Determine the (x, y) coordinate at the center of the cell enclosing the given text.  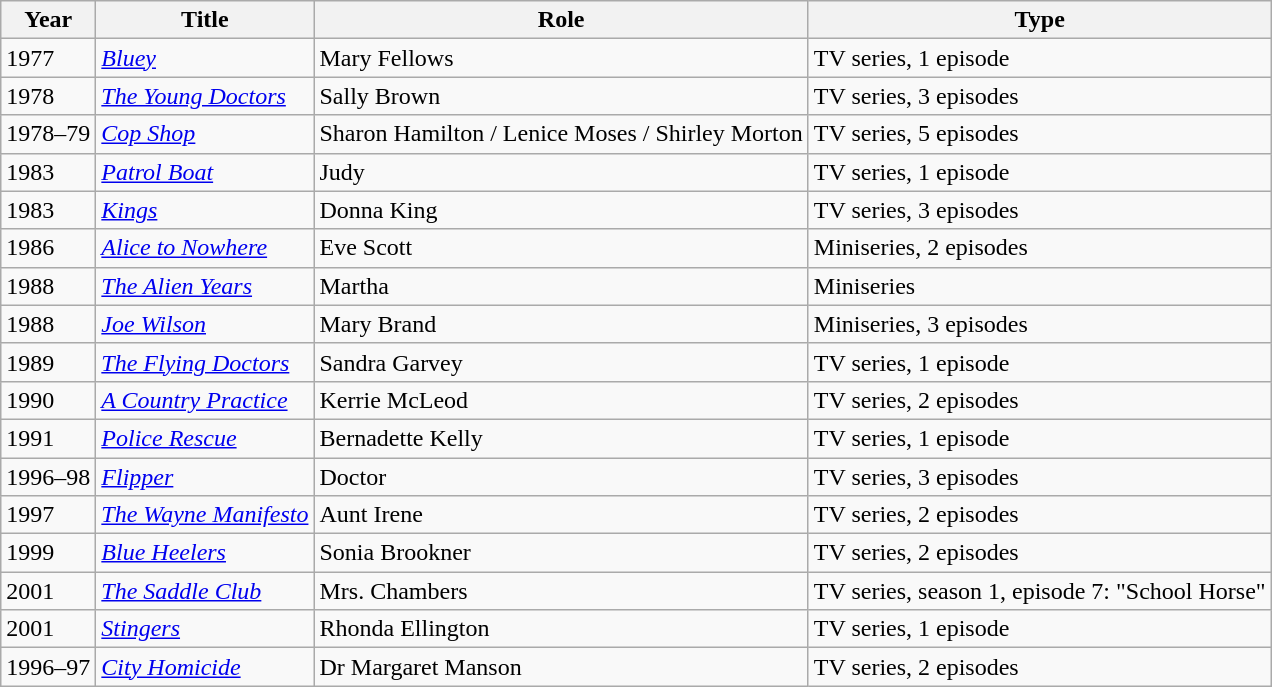
Joe Wilson (205, 324)
Bluey (205, 58)
Sharon Hamilton / Lenice Moses / Shirley Morton (561, 134)
1991 (48, 438)
Stingers (205, 629)
Sandra Garvey (561, 362)
Sonia Brookner (561, 553)
Doctor (561, 477)
Role (561, 20)
1997 (48, 515)
Mary Fellows (561, 58)
Sally Brown (561, 96)
Aunt Irene (561, 515)
Eve Scott (561, 248)
Bernadette Kelly (561, 438)
1977 (48, 58)
Kings (205, 210)
Miniseries (1040, 286)
Cop Shop (205, 134)
The Wayne Manifesto (205, 515)
Miniseries, 2 episodes (1040, 248)
Rhonda Ellington (561, 629)
1989 (48, 362)
Martha (561, 286)
1978–79 (48, 134)
The Young Doctors (205, 96)
City Homicide (205, 667)
A Country Practice (205, 400)
Year (48, 20)
Mrs. Chambers (561, 591)
TV series, 5 episodes (1040, 134)
Blue Heelers (205, 553)
Alice to Nowhere (205, 248)
1990 (48, 400)
1996–98 (48, 477)
1978 (48, 96)
1999 (48, 553)
The Alien Years (205, 286)
Donna King (561, 210)
Kerrie McLeod (561, 400)
Police Rescue (205, 438)
The Flying Doctors (205, 362)
Mary Brand (561, 324)
1986 (48, 248)
TV series, season 1, episode 7: "School Horse" (1040, 591)
Type (1040, 20)
Miniseries, 3 episodes (1040, 324)
Dr Margaret Manson (561, 667)
1996–97 (48, 667)
The Saddle Club (205, 591)
Title (205, 20)
Judy (561, 172)
Flipper (205, 477)
Patrol Boat (205, 172)
